Determine the [X, Y] coordinate at the center of the cell enclosing the given text.  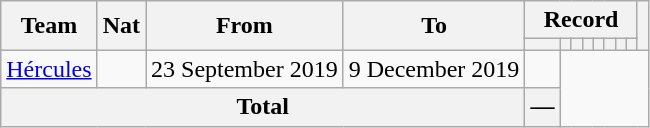
23 September 2019 [245, 69]
— [542, 107]
Hércules [49, 69]
From [245, 26]
9 December 2019 [434, 69]
Team [49, 26]
To [434, 26]
Total [263, 107]
Nat [121, 26]
Record [581, 20]
